Search for the cell housing the specified text and yield its (x, y) center coordinate. 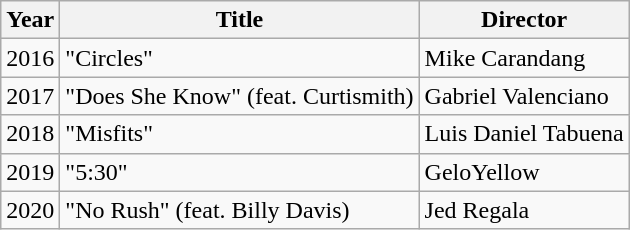
Director (524, 20)
"5:30" (240, 172)
2020 (30, 210)
Gabriel Valenciano (524, 96)
Jed Regala (524, 210)
Mike Carandang (524, 58)
"Circles" (240, 58)
GeloYellow (524, 172)
2019 (30, 172)
Year (30, 20)
Title (240, 20)
"Misfits" (240, 134)
2016 (30, 58)
2018 (30, 134)
"Does She Know" (feat. Curtismith) (240, 96)
Luis Daniel Tabuena (524, 134)
2017 (30, 96)
"No Rush" (feat. Billy Davis) (240, 210)
